For the text-containing cell, return its midpoint in [x, y] coordinate format. 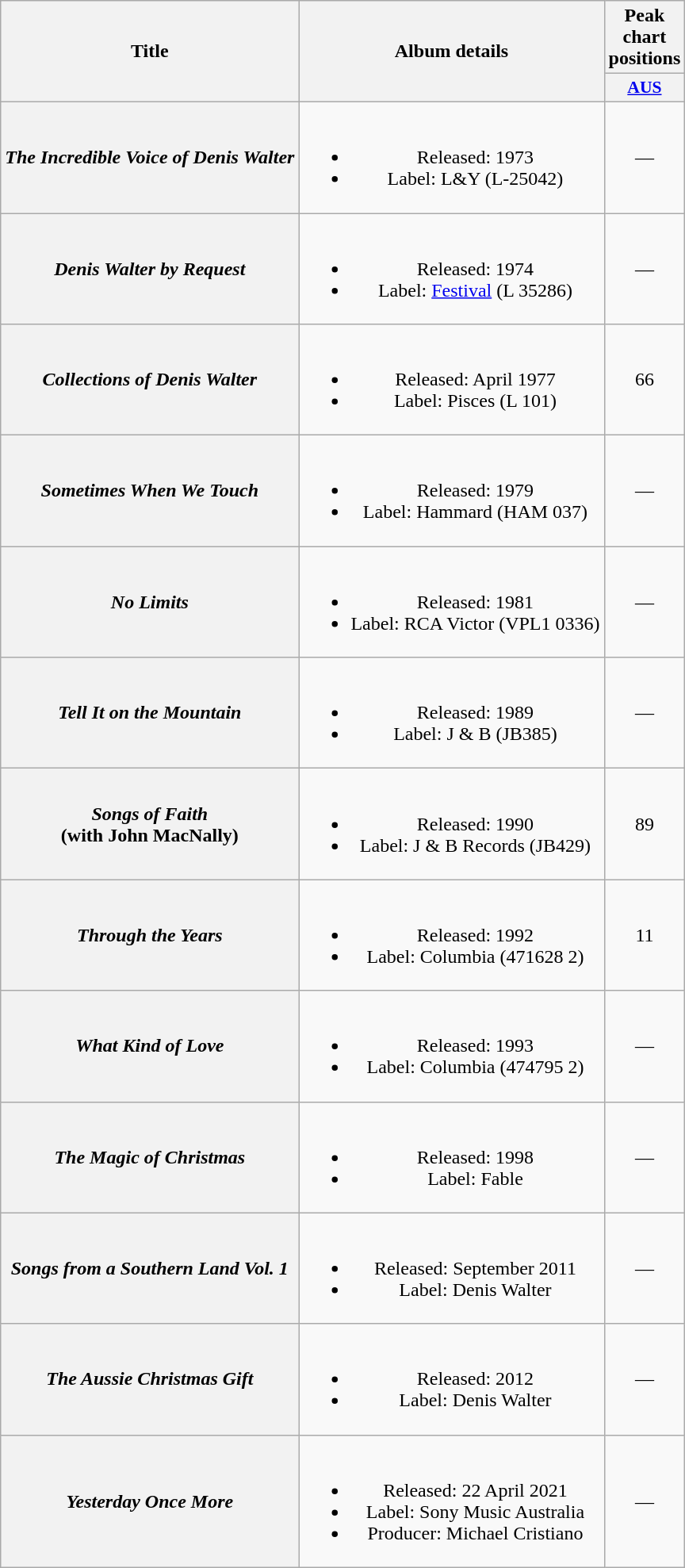
Released: 2012Label: Denis Walter [452, 1379]
66 [645, 380]
Released: 22 April 2021Label: Sony Music AustraliaProducer: Michael Cristiano [452, 1501]
Released: September 2011Label: Denis Walter [452, 1268]
Sometimes When We Touch [150, 491]
Peak chartpositions [645, 37]
Title [150, 52]
Denis Walter by Request [150, 268]
Yesterday Once More [150, 1501]
Songs from a Southern Land Vol. 1 [150, 1268]
AUS [645, 88]
Released: 1998Label: Fable [452, 1157]
Released: 1993Label: Columbia (474795 2) [452, 1046]
What Kind of Love [150, 1046]
The Magic of Christmas [150, 1157]
The Incredible Voice of Denis Walter [150, 157]
Released: 1992Label: Columbia (471628 2) [452, 935]
Tell It on the Mountain [150, 713]
Released: 1979Label: Hammard (HAM 037) [452, 491]
Album details [452, 52]
Released: 1981Label: RCA Victor (VPL1 0336) [452, 602]
Collections of Denis Walter [150, 380]
Songs of Faith (with John MacNally) [150, 824]
89 [645, 824]
The Aussie Christmas Gift [150, 1379]
Released: 1973Label: L&Y (L-25042) [452, 157]
Released: 1990Label: J & B Records (JB429) [452, 824]
Through the Years [150, 935]
Released: April 1977Label: Pisces (L 101) [452, 380]
Released: 1974Label: Festival (L 35286) [452, 268]
11 [645, 935]
No Limits [150, 602]
Released: 1989Label: J & B (JB385) [452, 713]
